Pinpoint the cell where the given text exists, returning its [x, y] midpoint coordinate. 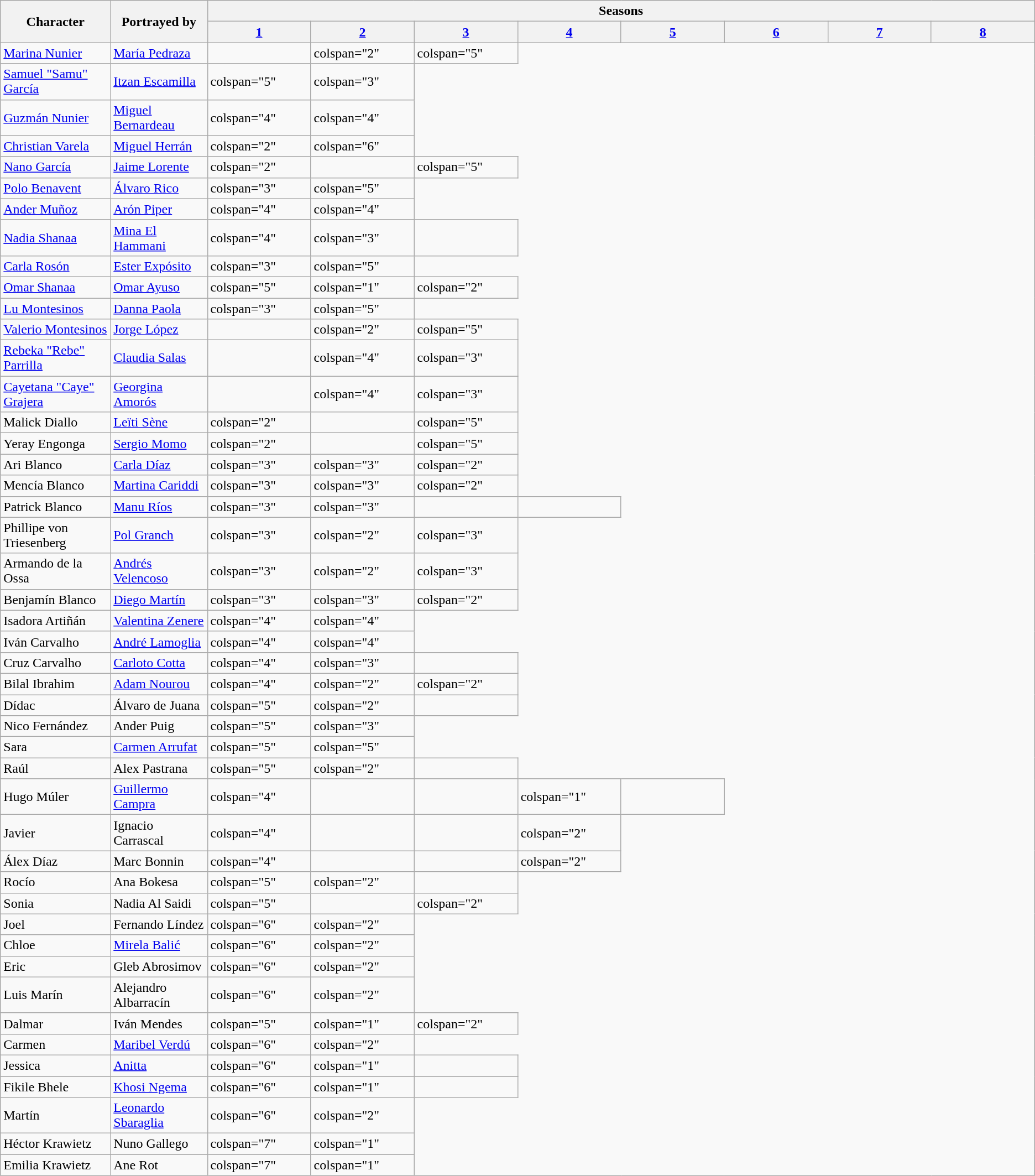
Guillermo Campra [159, 797]
2 [363, 32]
Mencía Blanco [55, 486]
Ana Bokesa [159, 882]
Carmen Arrufat [159, 747]
Carmen [55, 1044]
María Pedraza [159, 53]
Jorge López [159, 330]
Cruz Carvalho [55, 663]
Samuel "Samu" García [55, 82]
André Lamoglia [159, 642]
Seasons [621, 11]
Polo Benavent [55, 188]
Raúl [55, 768]
Martina Cariddi [159, 486]
Adam Nourou [159, 684]
Eric [55, 966]
Carla Díaz [159, 465]
Phillipe von Triesenberg [55, 535]
6 [776, 32]
Jaime Lorente [159, 167]
Nadia Shanaa [55, 238]
Marc Bonnin [159, 861]
Nuno Gallego [159, 1144]
Itzan Escamilla [159, 82]
Sergio Momo [159, 444]
Nano García [55, 167]
Armando de la Ossa [55, 571]
Álvaro de Juana [159, 705]
Ane Rot [159, 1165]
Carla Rosón [55, 266]
Joel [55, 924]
Leonardo Sbaraglia [159, 1115]
Christian Varela [55, 146]
Georgina Amorós [159, 394]
Andrés Velencoso [159, 571]
Héctor Krawietz [55, 1144]
Cayetana "Caye" Grajera [55, 394]
Malick Diallo [55, 423]
Guzmán Nunier [55, 117]
4 [569, 32]
Portrayed by [159, 22]
Leïti Sène [159, 423]
Maribel Verdú [159, 1044]
Rocío [55, 882]
Nico Fernández [55, 726]
Ander Puig [159, 726]
Omar Ayuso [159, 287]
Benjamín Blanco [55, 600]
Emilia Krawietz [55, 1165]
Rebeka "Rebe" Parrilla [55, 358]
Ignacio Carrascal [159, 833]
Ester Expósito [159, 266]
Alex Pastrana [159, 768]
Diego Martín [159, 600]
1 [259, 32]
Pol Granch [159, 535]
Luis Marín [55, 995]
Valentina Zenere [159, 621]
Gleb Abrosimov [159, 966]
7 [879, 32]
Álex Díaz [55, 861]
Mina El Hammani [159, 238]
Miguel Bernardeau [159, 117]
Yeray Engonga [55, 444]
Jessica [55, 1065]
Valerio Montesinos [55, 330]
Mirela Balić [159, 945]
Lu Montesinos [55, 308]
Danna Paola [159, 308]
Nadia Al Saidi [159, 903]
Omar Shanaa [55, 287]
Arón Piper [159, 209]
Javier [55, 833]
Khosi Ngema [159, 1087]
Ander Muñoz [55, 209]
Hugo Múler [55, 797]
Fernando Líndez [159, 924]
Patrick Blanco [55, 507]
3 [466, 32]
Dídac [55, 705]
Character [55, 22]
Chloe [55, 945]
Sonia [55, 903]
Bilal Ibrahim [55, 684]
Álvaro Rico [159, 188]
Ari Blanco [55, 465]
Isadora Artiñán [55, 621]
Miguel Herrán [159, 146]
Fikile Bhele [55, 1087]
Iván Mendes [159, 1023]
Carloto Cotta [159, 663]
Alejandro Albarracín [159, 995]
Manu Ríos [159, 507]
8 [983, 32]
Dalmar [55, 1023]
Marina Nunier [55, 53]
5 [672, 32]
Iván Carvalho [55, 642]
Sara [55, 747]
Anitta [159, 1065]
Claudia Salas [159, 358]
Martín [55, 1115]
